Search for the cell housing the specified text and yield its (x, y) center coordinate. 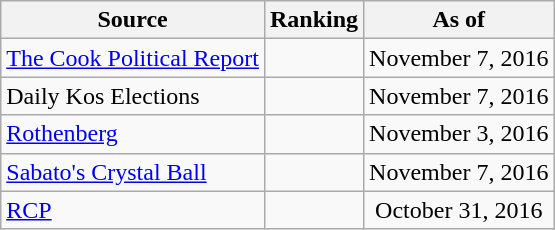
Ranking (314, 20)
Sabato's Crystal Ball (133, 172)
Source (133, 20)
The Cook Political Report (133, 58)
As of (459, 20)
Daily Kos Elections (133, 96)
November 3, 2016 (459, 134)
Rothenberg (133, 134)
RCP (133, 210)
October 31, 2016 (459, 210)
